Scan for the cell matching the given text and deliver its [X, Y] coordinate at center. 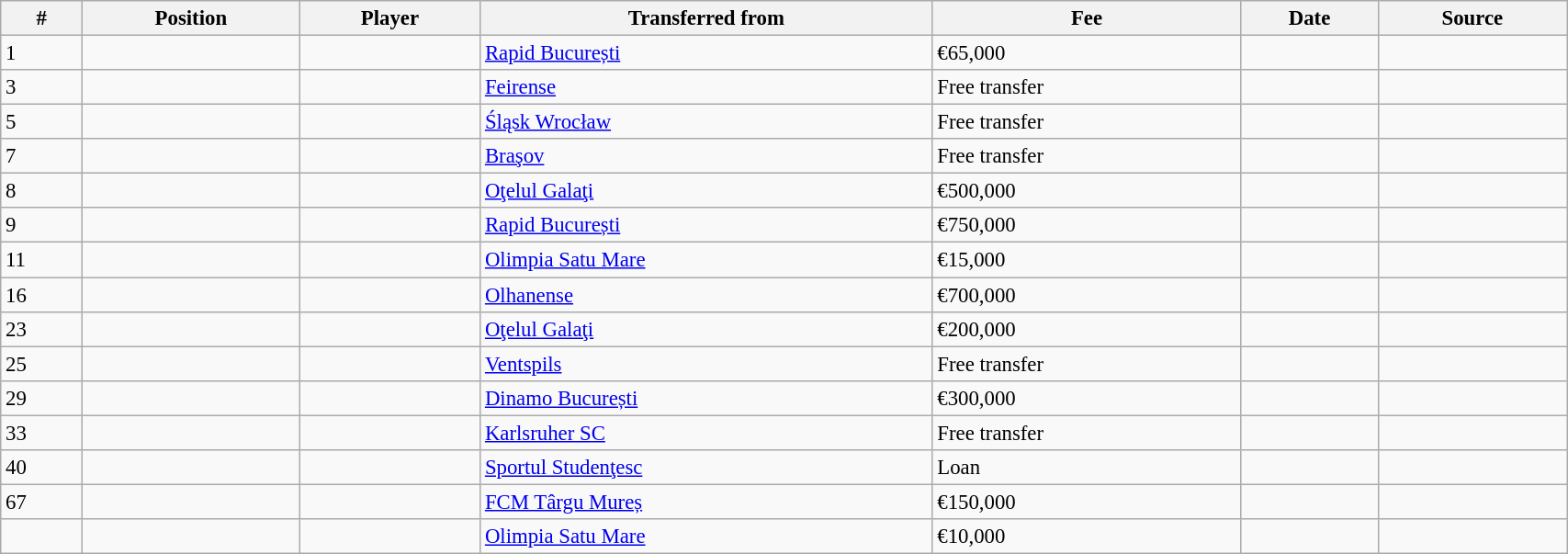
Fee [1087, 18]
€200,000 [1087, 329]
5 [42, 122]
€750,000 [1087, 225]
Feirense [706, 87]
29 [42, 398]
Date [1310, 18]
€700,000 [1087, 295]
€65,000 [1087, 53]
Transferred from [706, 18]
1 [42, 53]
Sportul Studenţesc [706, 468]
33 [42, 433]
€150,000 [1087, 502]
Ventspils [706, 364]
Player [389, 18]
40 [42, 468]
67 [42, 502]
Karlsruher SC [706, 433]
8 [42, 191]
€300,000 [1087, 398]
11 [42, 260]
Position [191, 18]
9 [42, 225]
Source [1472, 18]
16 [42, 295]
Dinamo București [706, 398]
25 [42, 364]
23 [42, 329]
# [42, 18]
3 [42, 87]
Śląsk Wrocław [706, 122]
Olhanense [706, 295]
FCM Târgu Mureș [706, 502]
€15,000 [1087, 260]
Braşov [706, 156]
€10,000 [1087, 537]
7 [42, 156]
Loan [1087, 468]
€500,000 [1087, 191]
